Determine the [X, Y] coordinate at the center of the cell enclosing the given text.  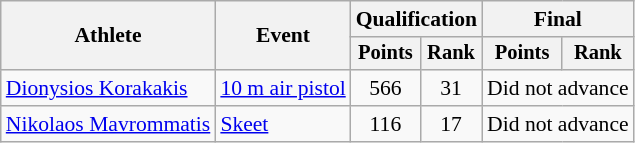
Dionysios Korakakis [108, 88]
116 [386, 124]
10 m air pistol [282, 88]
566 [386, 88]
Final [558, 19]
Athlete [108, 36]
Nikolaos Mavrommatis [108, 124]
17 [451, 124]
Qualification [416, 19]
31 [451, 88]
Event [282, 36]
Skeet [282, 124]
